Identify which cell holds the provided text, then report its [x, y] central coordinate. 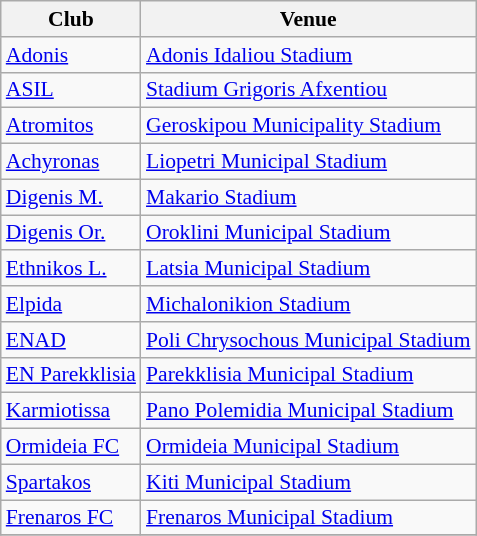
Latsia Municipal Stadium [308, 269]
Parekklisia Municipal Stadium [308, 375]
Geroskipou Municipality Stadium [308, 126]
Michalonikion Stadium [308, 304]
Digenis M. [71, 197]
Digenis Or. [71, 233]
Elpida [71, 304]
Venue [308, 19]
Pano Polemidia Municipal Stadium [308, 411]
Adonis Idaliou Stadium [308, 55]
Frenaros Municipal Stadium [308, 518]
Makario Stadium [308, 197]
Spartakos [71, 482]
Frenaros FC [71, 518]
Oroklini Municipal Stadium [308, 233]
Kiti Municipal Stadium [308, 482]
Achyronas [71, 162]
Ormideia Municipal Stadium [308, 447]
Ethnikos L. [71, 269]
Adonis [71, 55]
Club [71, 19]
Ormideia FC [71, 447]
ASIL [71, 90]
Stadium Grigoris Afxentiou [308, 90]
ENAD [71, 340]
Liopetri Municipal Stadium [308, 162]
EN Parekklisia [71, 375]
Karmiotissa [71, 411]
Atromitos [71, 126]
Poli Chrysochous Municipal Stadium [308, 340]
